Output the (X, Y) coordinate of the center of the cell containing the given text.  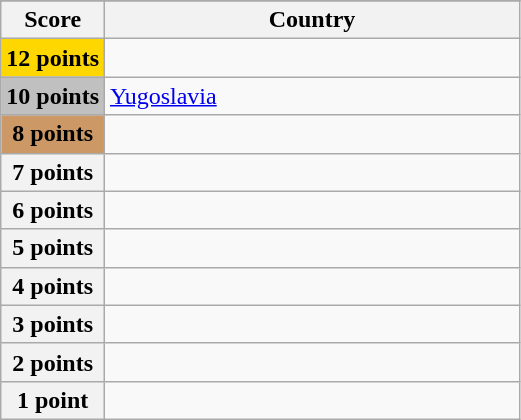
12 points (53, 58)
7 points (53, 172)
2 points (53, 362)
Score (53, 20)
3 points (53, 324)
8 points (53, 134)
10 points (53, 96)
5 points (53, 248)
Country (312, 20)
1 point (53, 400)
4 points (53, 286)
6 points (53, 210)
Yugoslavia (312, 96)
